Return the (X, Y) coordinate for the center point of the cell that contains the specified text.  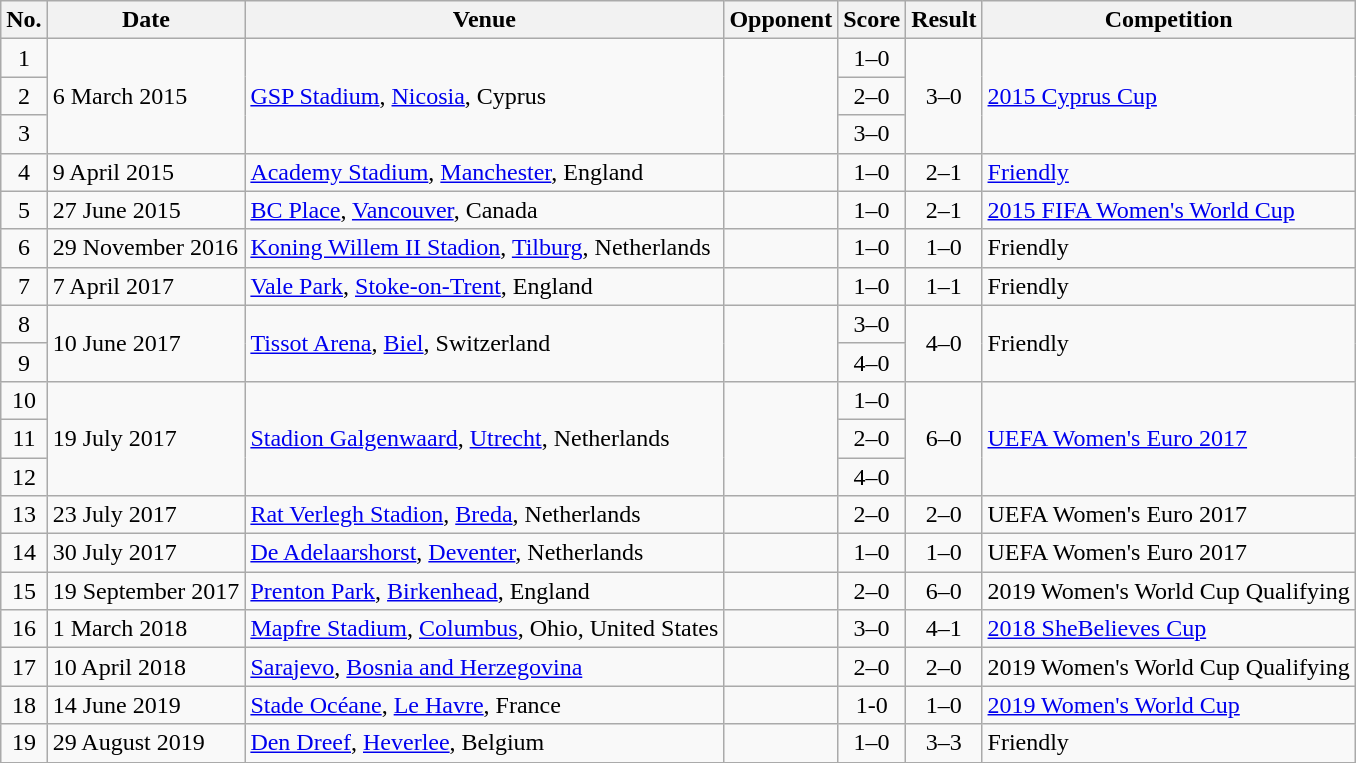
1 (24, 58)
11 (24, 438)
Den Dreef, Heverlee, Belgium (484, 743)
19 September 2017 (146, 591)
16 (24, 629)
No. (24, 20)
Koning Willem II Stadion, Tilburg, Netherlands (484, 248)
Venue (484, 20)
De Adelaarshorst, Deventer, Netherlands (484, 553)
Stade Océane, Le Havre, France (484, 705)
GSP Stadium, Nicosia, Cyprus (484, 96)
12 (24, 477)
1-0 (872, 705)
Sarajevo, Bosnia and Herzegovina (484, 667)
27 June 2015 (146, 210)
19 July 2017 (146, 438)
7 April 2017 (146, 286)
9 (24, 362)
2019 Women's World Cup (1168, 705)
3–3 (944, 743)
14 (24, 553)
Prenton Park, Birkenhead, England (484, 591)
Result (944, 20)
13 (24, 515)
18 (24, 705)
5 (24, 210)
14 June 2019 (146, 705)
9 April 2015 (146, 172)
Mapfre Stadium, Columbus, Ohio, United States (484, 629)
15 (24, 591)
30 July 2017 (146, 553)
1 March 2018 (146, 629)
29 November 2016 (146, 248)
23 July 2017 (146, 515)
BC Place, Vancouver, Canada (484, 210)
19 (24, 743)
29 August 2019 (146, 743)
10 June 2017 (146, 343)
Rat Verlegh Stadion, Breda, Netherlands (484, 515)
Date (146, 20)
17 (24, 667)
3 (24, 134)
4 (24, 172)
Academy Stadium, Manchester, England (484, 172)
2015 FIFA Women's World Cup (1168, 210)
Opponent (781, 20)
Vale Park, Stoke-on-Trent, England (484, 286)
Stadion Galgenwaard, Utrecht, Netherlands (484, 438)
Tissot Arena, Biel, Switzerland (484, 343)
1–1 (944, 286)
8 (24, 324)
Competition (1168, 20)
2 (24, 96)
Score (872, 20)
7 (24, 286)
4–1 (944, 629)
10 (24, 400)
6 (24, 248)
10 April 2018 (146, 667)
2018 SheBelieves Cup (1168, 629)
2015 Cyprus Cup (1168, 96)
6 March 2015 (146, 96)
